Output the [x, y] coordinate of the center of the cell containing the given text.  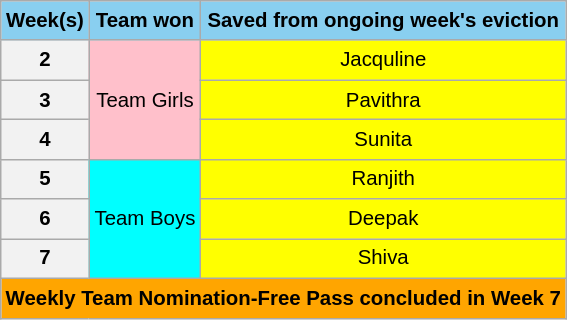
Saved from ongoing week's eviction [384, 20]
7 [45, 258]
Team Girls [145, 100]
5 [45, 179]
Ranjith [384, 179]
Sunita [384, 139]
Deepak [384, 219]
Weekly Team Nomination-Free Pass concluded in Week 7 [284, 298]
Shiva [384, 258]
6 [45, 219]
Jacquline [384, 60]
2 [45, 60]
Team Boys [145, 218]
Week(s) [45, 20]
4 [45, 139]
Team won [145, 20]
3 [45, 100]
Pavithra [384, 100]
